Output the (X, Y) coordinate of the center of the cell containing the given text.  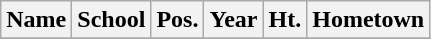
Hometown (368, 20)
Pos. (178, 20)
School (112, 20)
Year (234, 20)
Ht. (285, 20)
Name (36, 20)
